Identify which cell holds the provided text, then report its (x, y) central coordinate. 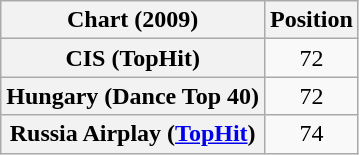
Russia Airplay (TopHit) (133, 134)
Chart (2009) (133, 20)
CIS (TopHit) (133, 58)
Hungary (Dance Top 40) (133, 96)
74 (312, 134)
Position (312, 20)
